Locate the cell with the specified text and output its [X, Y] center coordinate. 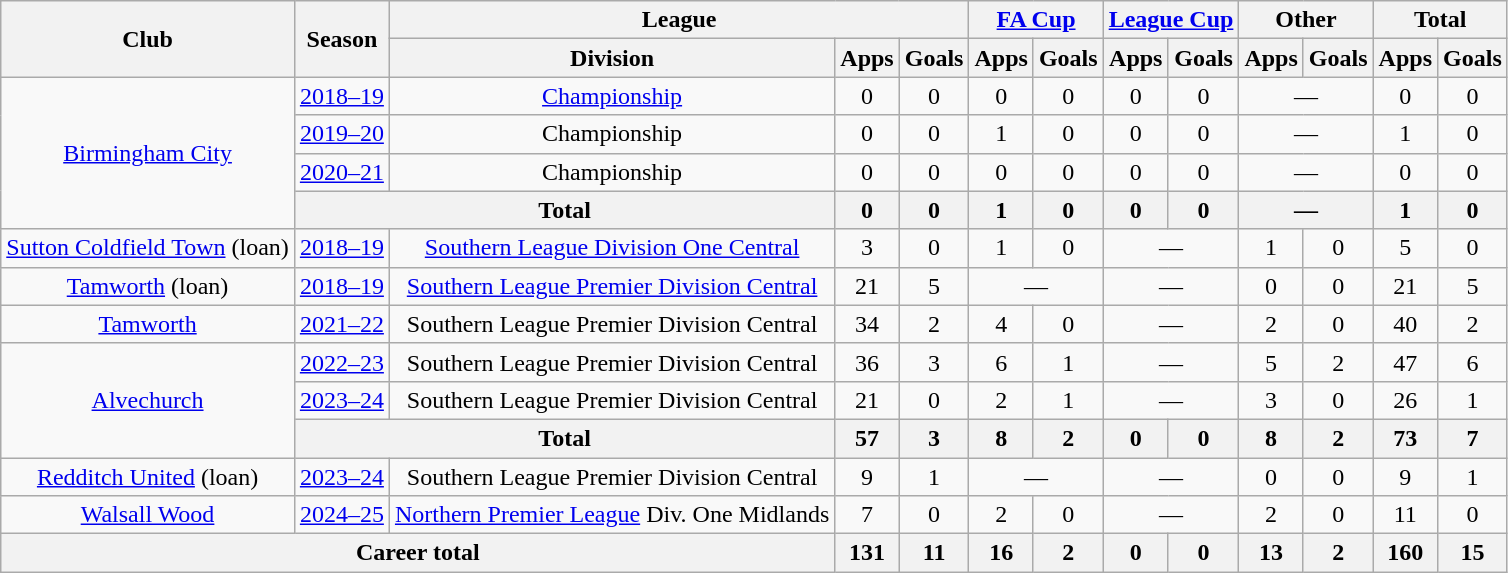
2021–22 [342, 324]
Alvechurch [148, 400]
57 [867, 438]
Career total [418, 553]
36 [867, 362]
League Cup [1171, 20]
13 [1271, 553]
Tamworth (loan) [148, 286]
73 [1405, 438]
2019–20 [342, 134]
2020–21 [342, 172]
2024–25 [342, 515]
40 [1405, 324]
Birmingham City [148, 153]
FA Cup [1036, 20]
Northern Premier League Div. One Midlands [612, 515]
League [679, 20]
4 [1001, 324]
131 [867, 553]
Division [612, 58]
Southern League Division One Central [612, 248]
47 [1405, 362]
Sutton Coldfield Town (loan) [148, 248]
Walsall Wood [148, 515]
Other [1306, 20]
15 [1473, 553]
2022–23 [342, 362]
Redditch United (loan) [148, 477]
Club [148, 39]
16 [1001, 553]
160 [1405, 553]
26 [1405, 400]
Season [342, 39]
34 [867, 324]
Tamworth [148, 324]
